Scan for the cell matching the given text and deliver its (X, Y) coordinate at center. 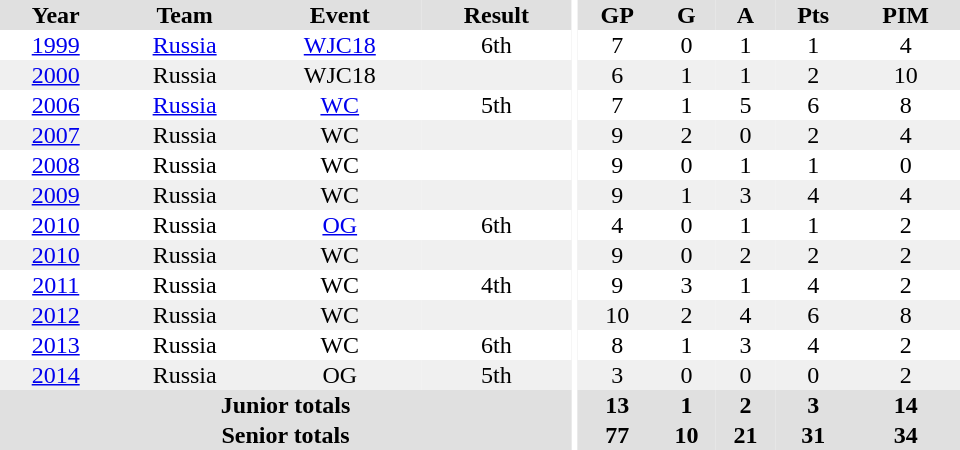
G (686, 15)
13 (618, 405)
14 (906, 405)
34 (906, 435)
31 (813, 435)
2012 (56, 315)
Team (184, 15)
21 (746, 435)
GP (618, 15)
2014 (56, 375)
77 (618, 435)
2013 (56, 345)
Senior totals (286, 435)
4th (496, 285)
2000 (56, 75)
5 (746, 105)
2008 (56, 165)
Result (496, 15)
2009 (56, 195)
Event (340, 15)
Pts (813, 15)
Junior totals (286, 405)
2007 (56, 135)
PIM (906, 15)
2006 (56, 105)
A (746, 15)
Year (56, 15)
1999 (56, 45)
2011 (56, 285)
